Identify which cell holds the provided text, then report its (X, Y) central coordinate. 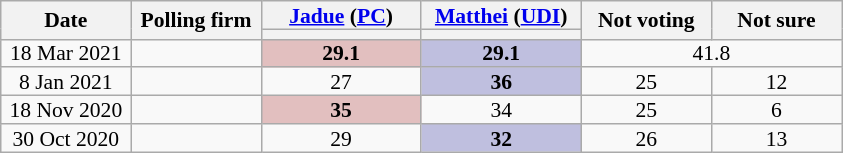
30 Oct 2020 (66, 138)
Not voting (646, 20)
12 (776, 82)
32 (501, 138)
18 Mar 2021 (66, 53)
29 (341, 138)
36 (501, 82)
6 (776, 110)
35 (341, 110)
8 Jan 2021 (66, 82)
Not sure (776, 20)
Matthei (UDI) (501, 15)
13 (776, 138)
41.8 (711, 53)
26 (646, 138)
18 Nov 2020 (66, 110)
Polling firm (196, 20)
34 (501, 110)
27 (341, 82)
Date (66, 20)
Jadue (PC) (341, 15)
